Provide the (x, y) coordinate of the cell's center where the given text is located.  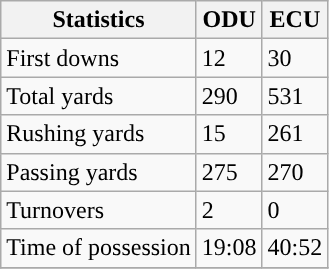
275 (229, 172)
ECU (295, 20)
30 (295, 58)
Statistics (99, 20)
40:52 (295, 248)
12 (229, 58)
Time of possession (99, 248)
15 (229, 134)
First downs (99, 58)
261 (295, 134)
290 (229, 96)
0 (295, 210)
270 (295, 172)
ODU (229, 20)
Turnovers (99, 210)
19:08 (229, 248)
Passing yards (99, 172)
2 (229, 210)
Rushing yards (99, 134)
Total yards (99, 96)
531 (295, 96)
